Find where the given text appears and provide that cell's center as (x, y) coordinate. 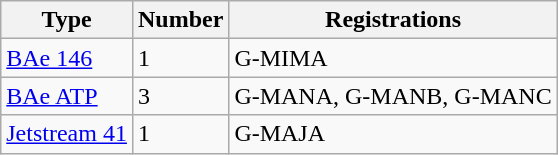
Type (67, 20)
3 (180, 96)
Jetstream 41 (67, 134)
G-MAJA (393, 134)
BAe ATP (67, 96)
G-MANA, G-MANB, G-MANC (393, 96)
G-MIMA (393, 58)
BAe 146 (67, 58)
Number (180, 20)
Registrations (393, 20)
